Identify which cell holds the provided text, then report its (X, Y) central coordinate. 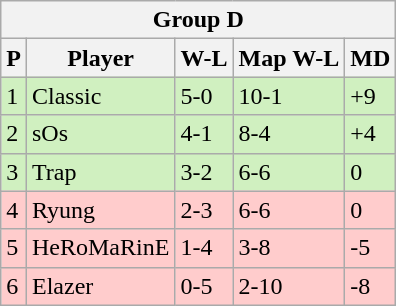
Trap (100, 172)
Elazer (100, 286)
+9 (370, 96)
+4 (370, 134)
10-1 (289, 96)
0-5 (204, 286)
2-3 (204, 210)
sOs (100, 134)
3-8 (289, 248)
1 (14, 96)
-5 (370, 248)
5 (14, 248)
W-L (204, 58)
2-10 (289, 286)
Ryung (100, 210)
3 (14, 172)
8-4 (289, 134)
1-4 (204, 248)
Classic (100, 96)
Group D (198, 20)
-8 (370, 286)
Map W-L (289, 58)
Player (100, 58)
2 (14, 134)
5-0 (204, 96)
6 (14, 286)
4 (14, 210)
3-2 (204, 172)
4-1 (204, 134)
P (14, 58)
MD (370, 58)
HeRoMaRinE (100, 248)
